For the text-containing cell, return its midpoint in (X, Y) coordinate format. 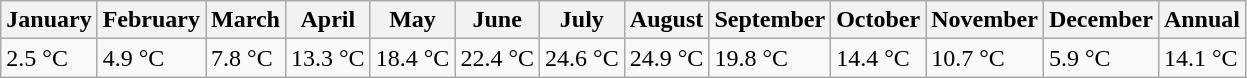
March (246, 20)
19.8 °C (770, 58)
14.1 °C (1202, 58)
24.6 °C (582, 58)
5.9 °C (1100, 58)
December (1100, 20)
July (582, 20)
24.9 °C (666, 58)
November (985, 20)
18.4 °C (412, 58)
Annual (1202, 20)
January (49, 20)
June (498, 20)
14.4 °C (878, 58)
May (412, 20)
August (666, 20)
13.3 °C (328, 58)
22.4 °C (498, 58)
7.8 °C (246, 58)
4.9 °C (151, 58)
October (878, 20)
2.5 °C (49, 58)
September (770, 20)
February (151, 20)
10.7 °C (985, 58)
April (328, 20)
